Provide the (x, y) coordinate of the cell's center where the given text is located.  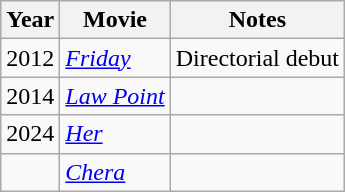
Year (30, 20)
Movie (115, 20)
2012 (30, 58)
Friday (115, 58)
2014 (30, 96)
Chera (115, 172)
Law Point (115, 96)
Directorial debut (257, 58)
Notes (257, 20)
Her (115, 134)
2024 (30, 134)
